Provide the (x, y) coordinate of the cell's center where the given text is located.  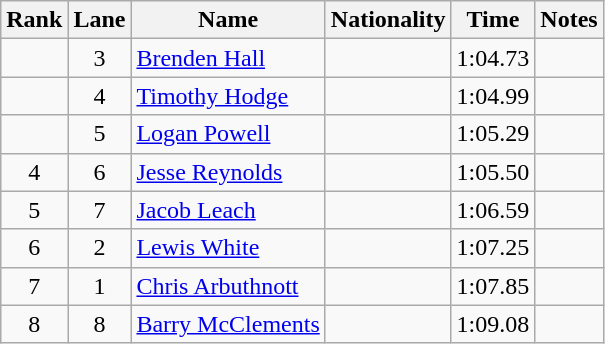
1:07.85 (493, 286)
1:04.73 (493, 58)
1:04.99 (493, 96)
Barry McClements (228, 324)
Jacob Leach (228, 210)
Timothy Hodge (228, 96)
3 (100, 58)
1:09.08 (493, 324)
Notes (569, 20)
Brenden Hall (228, 58)
1:06.59 (493, 210)
2 (100, 248)
Name (228, 20)
Logan Powell (228, 134)
Lane (100, 20)
Lewis White (228, 248)
Rank (34, 20)
1:05.29 (493, 134)
1:07.25 (493, 248)
Nationality (388, 20)
Chris Arbuthnott (228, 286)
Time (493, 20)
1 (100, 286)
Jesse Reynolds (228, 172)
1:05.50 (493, 172)
